For the text-containing cell, return its midpoint in [X, Y] coordinate format. 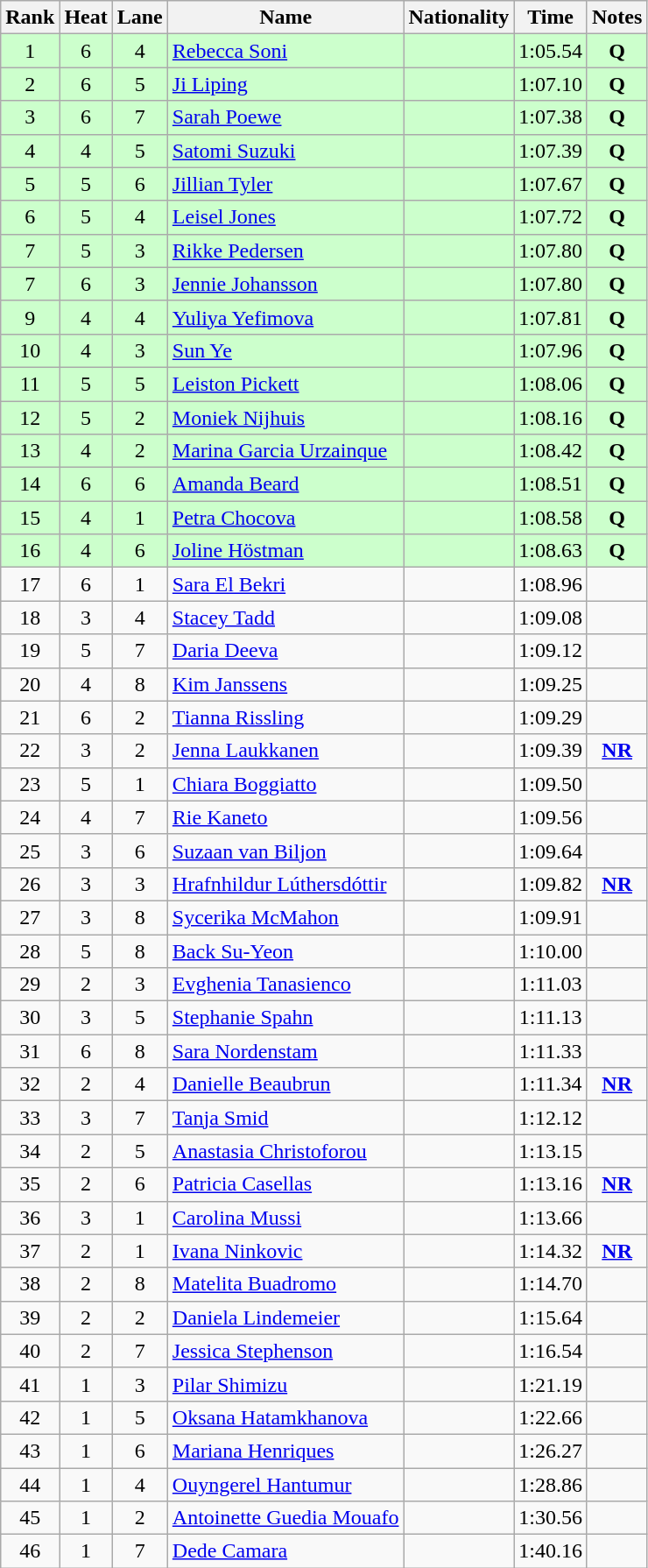
1:09.08 [551, 618]
Moniek Nijhuis [285, 418]
1:13.66 [551, 1218]
1:28.86 [551, 1485]
1:07.38 [551, 117]
Lane [140, 18]
24 [30, 817]
Ji Liping [285, 84]
20 [30, 684]
Oksana Hatamkhanova [285, 1417]
Ivana Ninkovic [285, 1251]
Sarah Poewe [285, 117]
Jenna Laukkanen [285, 751]
33 [30, 1118]
Jennie Johansson [285, 284]
Leiston Pickett [285, 384]
Jillian Tyler [285, 184]
1:14.32 [551, 1251]
Joline Höstman [285, 551]
28 [30, 950]
1:08.96 [551, 584]
1:12.12 [551, 1118]
1:05.54 [551, 51]
1:07.39 [551, 151]
1:08.63 [551, 551]
1:11.34 [551, 1084]
19 [30, 651]
Evghenia Tanasienco [285, 985]
17 [30, 584]
29 [30, 985]
Daria Deeva [285, 651]
1:22.66 [551, 1417]
1:07.67 [551, 184]
Nationality [459, 18]
Carolina Mussi [285, 1218]
Rank [30, 18]
11 [30, 384]
Mariana Henriques [285, 1451]
1:07.72 [551, 217]
38 [30, 1284]
Tianna Rissling [285, 717]
1:11.13 [551, 1018]
1:07.81 [551, 317]
36 [30, 1218]
Antoinette Guedia Mouafo [285, 1518]
Sara Nordenstam [285, 1051]
Sycerika McMahon [285, 917]
1:40.16 [551, 1551]
9 [30, 317]
1:09.64 [551, 851]
10 [30, 350]
21 [30, 717]
1:09.91 [551, 917]
Rikke Pedersen [285, 251]
Chiara Boggiatto [285, 784]
1:21.19 [551, 1384]
Name [285, 18]
1:08.51 [551, 484]
31 [30, 1051]
43 [30, 1451]
12 [30, 418]
1:08.42 [551, 451]
Sara El Bekri [285, 584]
Sun Ye [285, 350]
Satomi Suzuki [285, 151]
Leisel Jones [285, 217]
1:13.15 [551, 1151]
14 [30, 484]
Rie Kaneto [285, 817]
40 [30, 1351]
Back Su-Yeon [285, 950]
1:11.33 [551, 1051]
1:16.54 [551, 1351]
Amanda Beard [285, 484]
Yuliya Yefimova [285, 317]
1:15.64 [551, 1317]
1:09.56 [551, 817]
Anastasia Christoforou [285, 1151]
Petra Chocova [285, 518]
13 [30, 451]
1:10.00 [551, 950]
15 [30, 518]
1:09.82 [551, 884]
27 [30, 917]
1:07.10 [551, 84]
34 [30, 1151]
1:08.58 [551, 518]
1:09.12 [551, 651]
46 [30, 1551]
Daniela Lindemeier [285, 1317]
16 [30, 551]
37 [30, 1251]
30 [30, 1018]
Notes [616, 18]
1:08.16 [551, 418]
1:08.06 [551, 384]
39 [30, 1317]
1:09.25 [551, 684]
Kim Janssens [285, 684]
Rebecca Soni [285, 51]
1:09.39 [551, 751]
Ouyngerel Hantumur [285, 1485]
Stephanie Spahn [285, 1018]
22 [30, 751]
Heat [86, 18]
Time [551, 18]
1:14.70 [551, 1284]
1:26.27 [551, 1451]
1:13.16 [551, 1184]
Matelita Buadromo [285, 1284]
42 [30, 1417]
1:11.03 [551, 985]
1:07.96 [551, 350]
Jessica Stephenson [285, 1351]
Pilar Shimizu [285, 1384]
45 [30, 1518]
26 [30, 884]
44 [30, 1485]
1:09.50 [551, 784]
Danielle Beaubrun [285, 1084]
Dede Camara [285, 1551]
32 [30, 1084]
25 [30, 851]
18 [30, 618]
35 [30, 1184]
Marina Garcia Urzainque [285, 451]
Stacey Tadd [285, 618]
1:09.29 [551, 717]
Tanja Smid [285, 1118]
1:30.56 [551, 1518]
41 [30, 1384]
Hrafnhildur Lúthersdóttir [285, 884]
Suzaan van Biljon [285, 851]
Patricia Casellas [285, 1184]
23 [30, 784]
